For the text-containing cell, return its midpoint in (x, y) coordinate format. 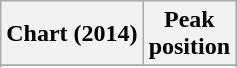
Peakposition (189, 34)
Chart (2014) (72, 34)
